Capture the cell that displays the provided text and extract its (x, y) central coordinate. 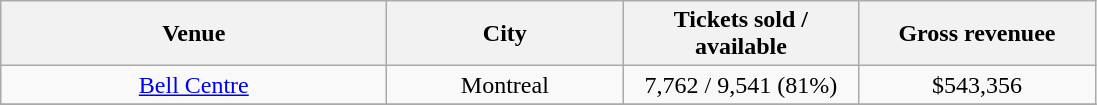
Gross revenuee (977, 34)
Montreal (505, 85)
Bell Centre (194, 85)
Venue (194, 34)
7,762 / 9,541 (81%) (741, 85)
$543,356 (977, 85)
Tickets sold / available (741, 34)
City (505, 34)
